Output the [X, Y] coordinate of the center of the cell containing the given text.  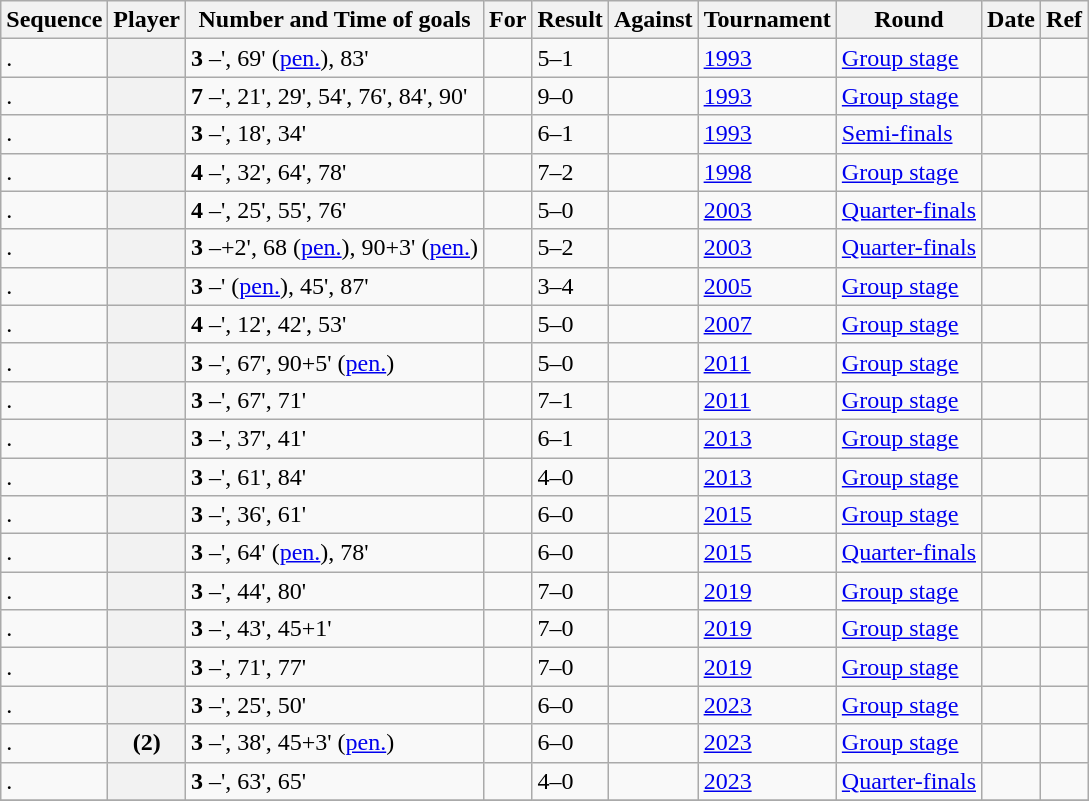
3 –', 38', 45+3' (pen.) [335, 743]
3 –', 44', 80' [335, 591]
4 –', 32', 64', 78' [335, 172]
3 –', 37', 41' [335, 438]
3 –', 36', 61' [335, 515]
3 –', 61', 84' [335, 477]
2005 [767, 286]
3 –', 71', 77' [335, 667]
Result [570, 20]
3 –', 69' (pen.), 83' [335, 58]
3 –', 25', 50' [335, 705]
5–2 [570, 248]
3 –', 64' (pen.), 78' [335, 553]
7–1 [570, 400]
3–4 [570, 286]
3 –', 43', 45+1' [335, 629]
(2) [147, 743]
7–2 [570, 172]
1998 [767, 172]
Player [147, 20]
3 –', 67', 90+5' (pen.) [335, 362]
3 –', 67', 71' [335, 400]
Sequence [54, 20]
5–1 [570, 58]
Number and Time of goals [335, 20]
Date [1012, 20]
9–0 [570, 96]
3 –+2', 68 (pen.), 90+3' (pen.) [335, 248]
3 –' (pen.), 45', 87' [335, 286]
3 –', 63', 65' [335, 781]
3 –', 18', 34' [335, 134]
Tournament [767, 20]
Semi-finals [908, 134]
Against [653, 20]
2007 [767, 324]
4 –', 12', 42', 53' [335, 324]
Round [908, 20]
7 –', 21', 29', 54', 76', 84', 90' [335, 96]
4 –', 25', 55', 76' [335, 210]
For [508, 20]
Ref [1064, 20]
